Search for the cell housing the specified text and yield its (x, y) center coordinate. 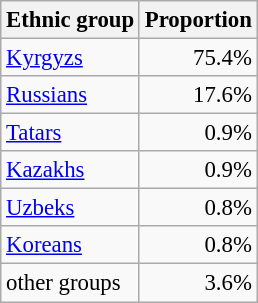
Kyrgyzs (70, 58)
Uzbeks (70, 208)
17.6% (198, 95)
Kazakhs (70, 170)
Proportion (198, 20)
Russians (70, 95)
Ethnic group (70, 20)
other groups (70, 283)
Tatars (70, 133)
75.4% (198, 58)
Koreans (70, 245)
3.6% (198, 283)
